From the cell containing the given text, extract its center point as (x, y) coordinate. 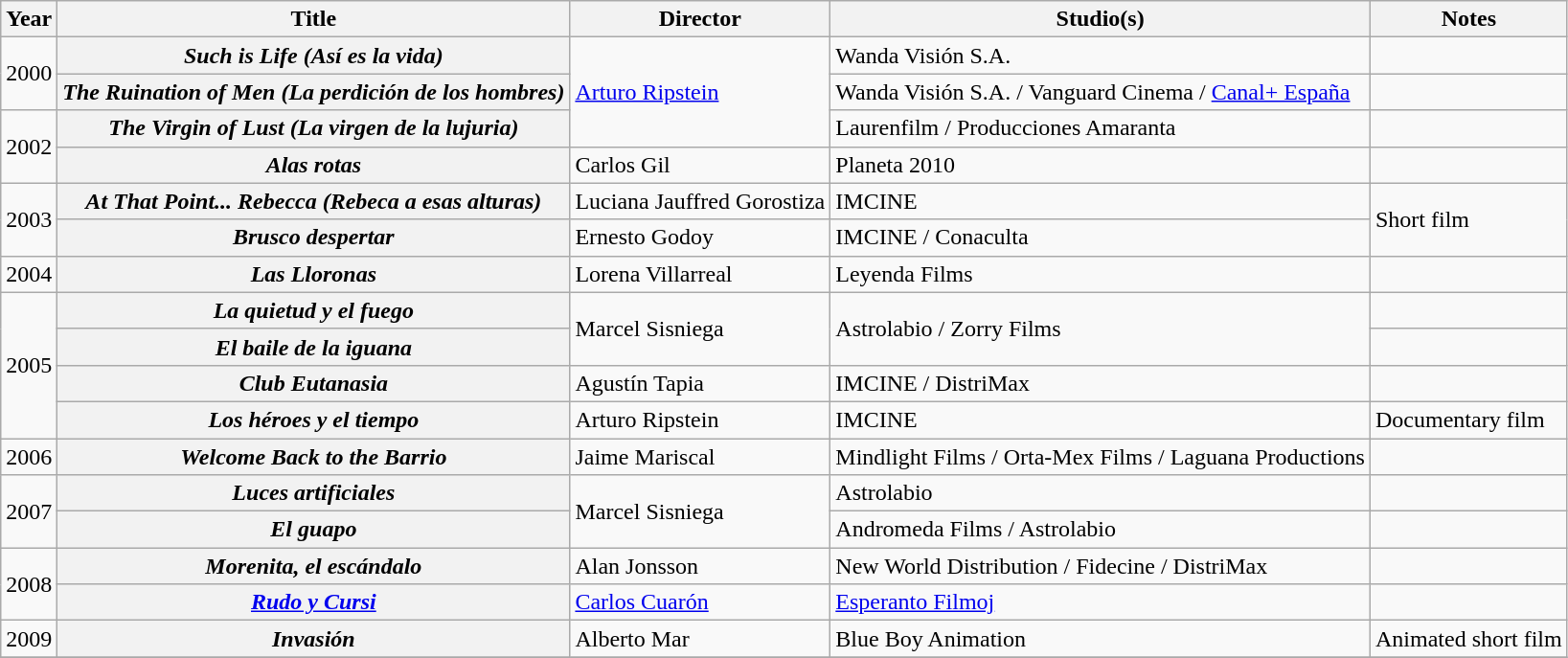
Wanda Visión S.A. / Vanguard Cinema / Canal+ España (1101, 92)
El baile de la iguana (314, 347)
2002 (29, 147)
At That Point... Rebecca (Rebeca a esas alturas) (314, 201)
2007 (29, 511)
2005 (29, 365)
La quietud y el fuego (314, 310)
Lorena Villarreal (700, 274)
Las Lloronas (314, 274)
Carlos Cuarón (700, 602)
Astrolabio (1101, 493)
Documentary film (1468, 420)
Blue Boy Animation (1101, 639)
Wanda Visión S.A. (1101, 56)
Mindlight Films / Orta-Mex Films / Laguana Productions (1101, 457)
El guapo (314, 530)
2000 (29, 74)
Director (700, 19)
Alan Jonsson (700, 566)
Astrolabio / Zorry Films (1101, 329)
Invasión (314, 639)
The Virgin of Lust (La virgen de la lujuria) (314, 128)
Club Eutanasia (314, 383)
2004 (29, 274)
Andromeda Films / Astrolabio (1101, 530)
Jaime Mariscal (700, 457)
Agustín Tapia (700, 383)
2009 (29, 639)
Planeta 2010 (1101, 165)
Brusco despertar (314, 238)
Alberto Mar (700, 639)
Alas rotas (314, 165)
IMCINE / Conaculta (1101, 238)
2003 (29, 219)
2006 (29, 457)
Short film (1468, 219)
Morenita, el escándalo (314, 566)
Welcome Back to the Barrio (314, 457)
IMCINE / DistriMax (1101, 383)
Esperanto Filmoj (1101, 602)
2008 (29, 584)
Luces artificiales (314, 493)
Animated short film (1468, 639)
Title (314, 19)
Year (29, 19)
Ernesto Godoy (700, 238)
Carlos Gil (700, 165)
Rudo y Cursi (314, 602)
Studio(s) (1101, 19)
Los héroes y el tiempo (314, 420)
Leyenda Films (1101, 274)
New World Distribution / Fidecine / DistriMax (1101, 566)
Luciana Jauffred Gorostiza (700, 201)
Notes (1468, 19)
Laurenfilm / Producciones Amaranta (1101, 128)
Such is Life (Así es la vida) (314, 56)
The Ruination of Men (La perdición de los hombres) (314, 92)
